From the cell containing the given text, extract its center point as [X, Y] coordinate. 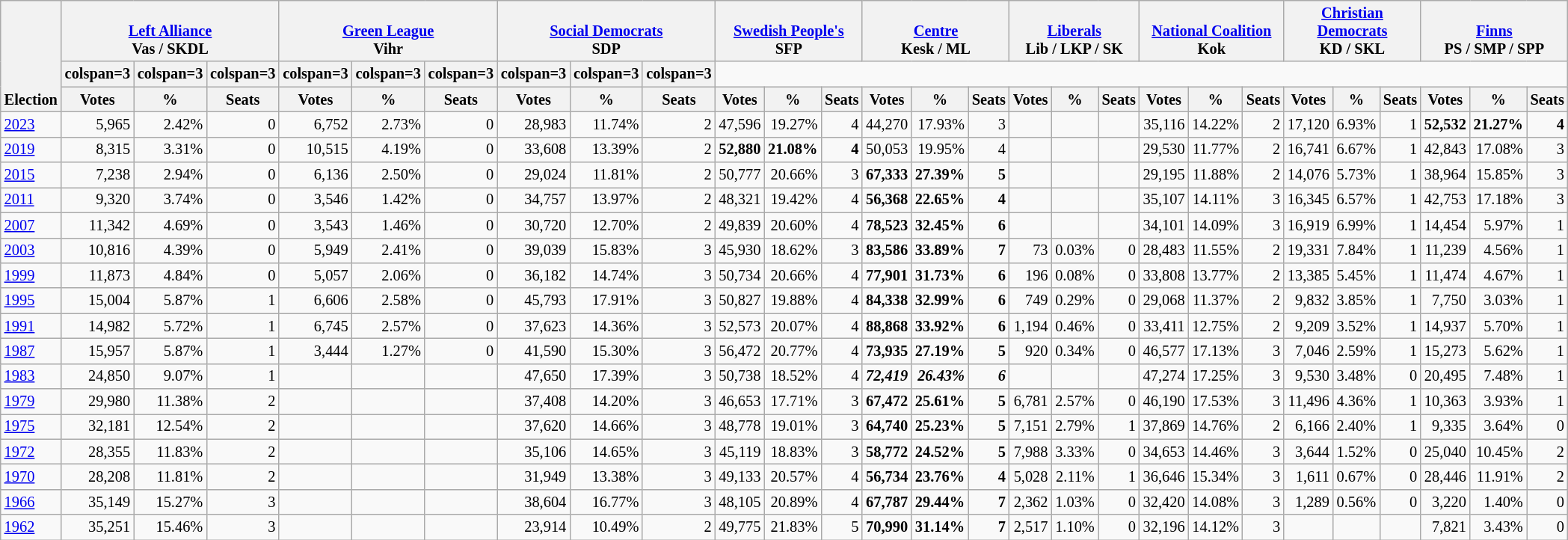
16,919 [1309, 225]
4.36% [1356, 402]
1.40% [1498, 502]
4.84% [170, 275]
26.43% [940, 376]
17.08% [1498, 150]
2.59% [1356, 351]
11,474 [1445, 275]
36,182 [534, 275]
Election [31, 55]
17.71% [793, 402]
41,590 [534, 351]
3.43% [1498, 527]
1.52% [1356, 452]
17.93% [940, 124]
19.42% [793, 200]
33,608 [534, 150]
48,778 [740, 426]
20.07% [793, 326]
3.48% [1356, 376]
35,106 [534, 452]
14.20% [606, 402]
28,483 [1164, 251]
1.46% [389, 225]
33.89% [940, 251]
37,408 [534, 402]
15,273 [1445, 351]
44,270 [887, 124]
83,586 [887, 251]
29,530 [1164, 150]
1975 [31, 426]
3,220 [1445, 502]
2.06% [389, 275]
10.49% [606, 527]
15,004 [97, 301]
49,133 [740, 476]
1966 [31, 502]
52,880 [740, 150]
18.62% [793, 251]
1,611 [1309, 476]
37,620 [534, 426]
14.76% [1216, 426]
10.45% [1498, 452]
3.33% [1074, 452]
9,320 [97, 200]
32,181 [97, 426]
11,496 [1309, 402]
39,039 [534, 251]
21.27% [1498, 124]
11.83% [170, 452]
1970 [31, 476]
50,053 [887, 150]
4.56% [1498, 251]
72,419 [887, 376]
18.52% [793, 376]
3,546 [316, 200]
2.58% [389, 301]
10,816 [97, 251]
56,368 [887, 200]
24.52% [940, 452]
196 [1030, 275]
14.09% [1216, 225]
28,355 [97, 452]
52,573 [740, 326]
9,209 [1309, 326]
29,024 [534, 175]
35,116 [1164, 124]
34,101 [1164, 225]
FinnsPS / SMP / SPP [1494, 31]
29,068 [1164, 301]
11.55% [1216, 251]
Social DemocratsSDP [606, 31]
13.97% [606, 200]
6.67% [1356, 150]
31,949 [534, 476]
20.77% [793, 351]
19.88% [793, 301]
6,752 [316, 124]
1.42% [389, 200]
15.83% [606, 251]
7,046 [1309, 351]
15.34% [1216, 476]
5,949 [316, 251]
13,385 [1309, 275]
6,166 [1309, 426]
2.73% [389, 124]
33,808 [1164, 275]
0.34% [1074, 351]
67,333 [887, 175]
20.57% [793, 476]
16,741 [1309, 150]
7.84% [1356, 251]
45,793 [534, 301]
17.53% [1216, 402]
2.79% [1074, 426]
4.19% [389, 150]
14,937 [1445, 326]
CentreKesk / ML [936, 31]
6,745 [316, 326]
1,194 [1030, 326]
13.38% [606, 476]
1983 [31, 376]
47,274 [1164, 376]
0.56% [1356, 502]
11.91% [1498, 476]
16,345 [1309, 200]
24,850 [97, 376]
2,362 [1030, 502]
14.12% [1216, 527]
17.91% [606, 301]
50,827 [740, 301]
5.62% [1498, 351]
14,454 [1445, 225]
31.14% [940, 527]
25,040 [1445, 452]
27.39% [940, 175]
1.03% [1074, 502]
47,650 [534, 376]
2,517 [1030, 527]
1999 [31, 275]
7,238 [97, 175]
18.83% [793, 452]
29.44% [940, 502]
1995 [31, 301]
2.40% [1356, 426]
14.65% [606, 452]
45,930 [740, 251]
46,577 [1164, 351]
20.60% [793, 225]
42,753 [1445, 200]
1.10% [1074, 527]
47,596 [740, 124]
22.65% [940, 200]
3.64% [1498, 426]
10,515 [316, 150]
70,990 [887, 527]
9,832 [1309, 301]
6.57% [1356, 200]
Green LeagueVihr [388, 31]
9,335 [1445, 426]
0.67% [1356, 476]
7,151 [1030, 426]
14,076 [1309, 175]
10,363 [1445, 402]
37,623 [534, 326]
2015 [31, 175]
35,251 [97, 527]
11,873 [97, 275]
1979 [31, 402]
31.73% [940, 275]
3,444 [316, 351]
67,787 [887, 502]
2.50% [389, 175]
49,775 [740, 527]
2.94% [170, 175]
2.41% [389, 251]
28,208 [97, 476]
6,136 [316, 175]
38,964 [1445, 175]
28,983 [534, 124]
52,532 [1445, 124]
33.92% [940, 326]
45,119 [740, 452]
73,935 [887, 351]
12.54% [170, 426]
6,781 [1030, 402]
3,543 [316, 225]
17.25% [1216, 376]
0.03% [1074, 251]
78,523 [887, 225]
17.39% [606, 376]
14.22% [1216, 124]
48,105 [740, 502]
88,868 [887, 326]
11,342 [97, 225]
3.03% [1498, 301]
0.08% [1074, 275]
14.74% [606, 275]
23.76% [940, 476]
48,321 [740, 200]
3.74% [170, 200]
64,740 [887, 426]
11.77% [1216, 150]
2019 [31, 150]
4.67% [1498, 275]
6.93% [1356, 124]
35,107 [1164, 200]
14,982 [97, 326]
9,530 [1309, 376]
42,843 [1445, 150]
3.85% [1356, 301]
11,239 [1445, 251]
4.69% [170, 225]
23,914 [534, 527]
7,821 [1445, 527]
15,957 [97, 351]
13.39% [606, 150]
50,777 [740, 175]
32,420 [1164, 502]
9.07% [170, 376]
Left AllianceVas / SKDL [170, 31]
11.37% [1216, 301]
2003 [31, 251]
14.11% [1216, 200]
2007 [31, 225]
16.77% [606, 502]
920 [1030, 351]
49,839 [740, 225]
56,734 [887, 476]
14.66% [606, 426]
19.01% [793, 426]
17.18% [1498, 200]
3,644 [1309, 452]
29,980 [97, 402]
1,289 [1309, 502]
3.93% [1498, 402]
28,446 [1445, 476]
36,646 [1164, 476]
34,653 [1164, 452]
29,195 [1164, 175]
6,606 [316, 301]
3.31% [170, 150]
7,988 [1030, 452]
17,120 [1309, 124]
35,149 [97, 502]
14.08% [1216, 502]
5.70% [1498, 326]
58,772 [887, 452]
19,331 [1309, 251]
27.19% [940, 351]
0.46% [1074, 326]
14.46% [1216, 452]
17.13% [1216, 351]
32.99% [940, 301]
15.27% [170, 502]
12.70% [606, 225]
749 [1030, 301]
1972 [31, 452]
20.89% [793, 502]
3.52% [1356, 326]
6.99% [1356, 225]
National CoalitionKok [1211, 31]
2.42% [170, 124]
1962 [31, 527]
5.73% [1356, 175]
34,757 [534, 200]
1.27% [389, 351]
15.85% [1498, 175]
67,472 [887, 402]
84,338 [887, 301]
30,720 [534, 225]
46,653 [740, 402]
2023 [31, 124]
21.08% [793, 150]
5.97% [1498, 225]
11.74% [606, 124]
38,604 [534, 502]
19.27% [793, 124]
5,057 [316, 275]
11.38% [170, 402]
15.46% [170, 527]
Christian DemocratsKD / SKL [1352, 31]
12.75% [1216, 326]
73 [1030, 251]
5.45% [1356, 275]
15.30% [606, 351]
11.88% [1216, 175]
5,028 [1030, 476]
77,901 [887, 275]
46,190 [1164, 402]
2011 [31, 200]
2.11% [1074, 476]
33,411 [1164, 326]
56,472 [740, 351]
1991 [31, 326]
20,495 [1445, 376]
32,196 [1164, 527]
7,750 [1445, 301]
50,734 [740, 275]
0.29% [1074, 301]
4.39% [170, 251]
25.23% [940, 426]
25.61% [940, 402]
1987 [31, 351]
5.72% [170, 326]
37,869 [1164, 426]
50,738 [740, 376]
8,315 [97, 150]
5,965 [97, 124]
19.95% [940, 150]
13.77% [1216, 275]
21.83% [793, 527]
14.36% [606, 326]
Swedish People'sSFP [790, 31]
32.45% [940, 225]
LiberalsLib / LKP / SK [1074, 31]
7.48% [1498, 376]
